Identify which cell holds the provided text, then report its (X, Y) central coordinate. 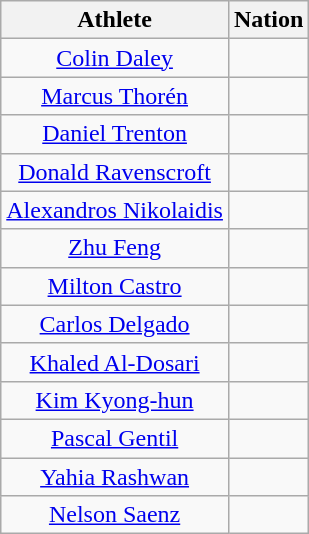
Donald Ravenscroft (115, 172)
Alexandros Nikolaidis (115, 210)
Kim Kyong-hun (115, 400)
Khaled Al-Dosari (115, 362)
Carlos Delgado (115, 324)
Nelson Saenz (115, 515)
Zhu Feng (115, 248)
Nation (268, 20)
Colin Daley (115, 58)
Daniel Trenton (115, 134)
Yahia Rashwan (115, 477)
Marcus Thorén (115, 96)
Milton Castro (115, 286)
Pascal Gentil (115, 438)
Athlete (115, 20)
